Capture the cell that displays the provided text and extract its [X, Y] central coordinate. 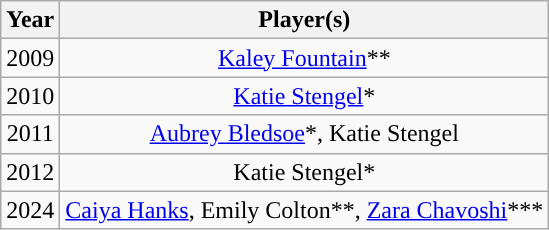
2011 [30, 134]
Year [30, 20]
Aubrey Bledsoe*, Katie Stengel [304, 134]
2010 [30, 96]
Caiya Hanks, Emily Colton**, Zara Chavoshi*** [304, 210]
2024 [30, 210]
2012 [30, 172]
2009 [30, 58]
Kaley Fountain** [304, 58]
Player(s) [304, 20]
